Provide the (x, y) coordinate of the cell's center where the given text is located.  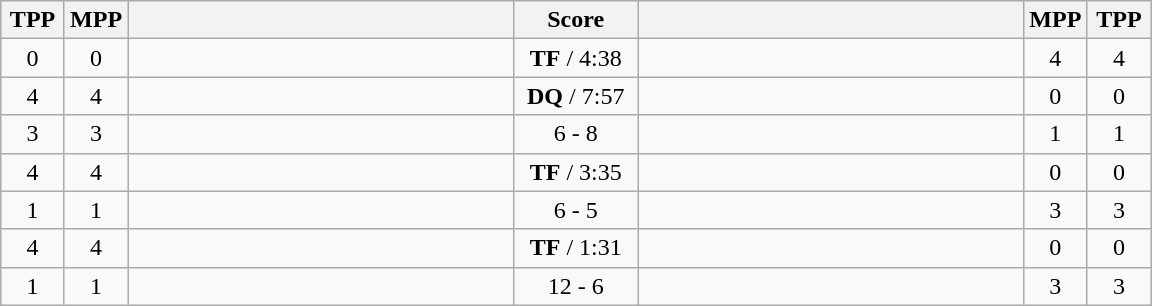
6 - 5 (576, 210)
TF / 3:35 (576, 172)
12 - 6 (576, 286)
Score (576, 20)
DQ / 7:57 (576, 96)
6 - 8 (576, 134)
TF / 1:31 (576, 248)
TF / 4:38 (576, 58)
